Search for the cell housing the specified text and yield its (x, y) center coordinate. 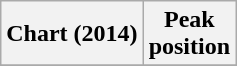
Peakposition (189, 34)
Chart (2014) (72, 34)
